Detect which cell encompasses the target text, then output its [x, y] center coordinate. 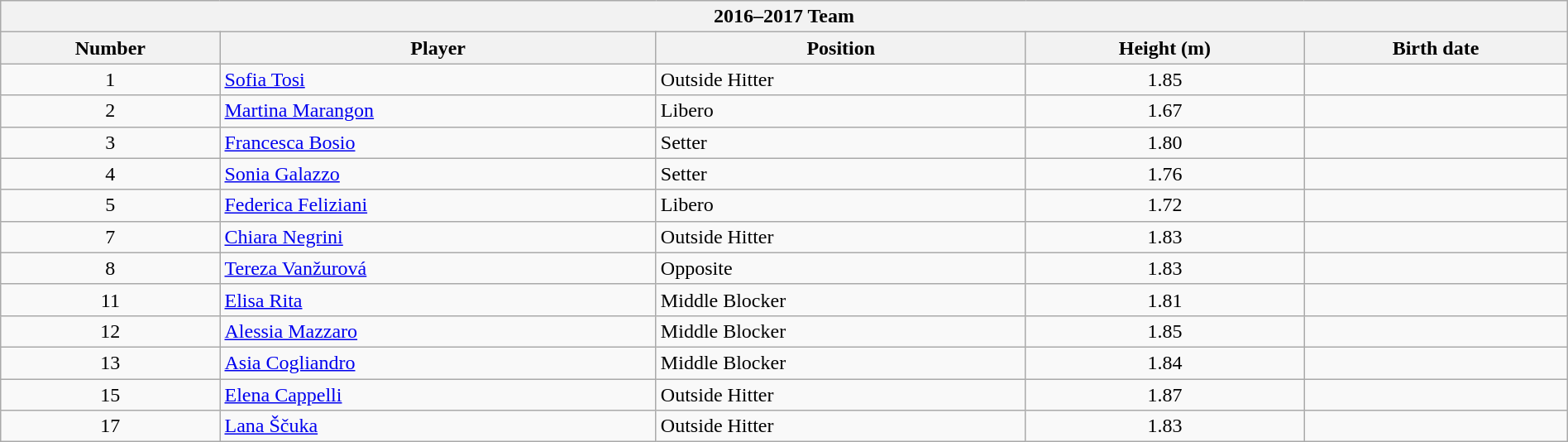
1.72 [1164, 205]
Lana Ščuka [438, 426]
Opposite [840, 268]
Height (m) [1164, 48]
8 [111, 268]
1.84 [1164, 363]
Tereza Vanžurová [438, 268]
Number [111, 48]
12 [111, 331]
15 [111, 395]
Chiara Negrini [438, 237]
Birth date [1436, 48]
Elisa Rita [438, 300]
Asia Cogliandro [438, 363]
4 [111, 174]
2016–2017 Team [784, 17]
Elena Cappelli [438, 395]
5 [111, 205]
Alessia Mazzaro [438, 331]
Sofia Tosi [438, 79]
1.87 [1164, 395]
13 [111, 363]
1.67 [1164, 111]
17 [111, 426]
1.80 [1164, 142]
1 [111, 79]
2 [111, 111]
11 [111, 300]
Martina Marangon [438, 111]
Federica Feliziani [438, 205]
1.81 [1164, 300]
Francesca Bosio [438, 142]
Player [438, 48]
Position [840, 48]
1.76 [1164, 174]
Sonia Galazzo [438, 174]
3 [111, 142]
7 [111, 237]
